Locate the cell with the specified text and output its (X, Y) center coordinate. 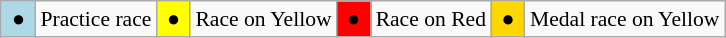
Race on Red (431, 19)
Medal race on Yellow (625, 19)
Practice race (96, 19)
Race on Yellow (263, 19)
